Capture the cell that displays the provided text and extract its [x, y] central coordinate. 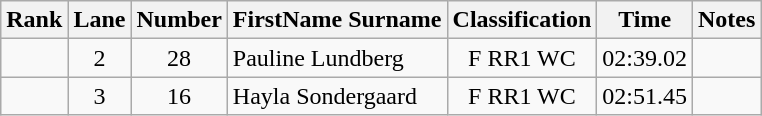
02:39.02 [645, 58]
Hayla Sondergaard [337, 96]
Lane [100, 20]
Classification [522, 20]
Time [645, 20]
16 [179, 96]
Notes [727, 20]
FirstName Surname [337, 20]
Rank [34, 20]
Pauline Lundberg [337, 58]
02:51.45 [645, 96]
3 [100, 96]
Number [179, 20]
28 [179, 58]
2 [100, 58]
